Extract the [x, y] coordinate from the center of the cell holding the provided text.  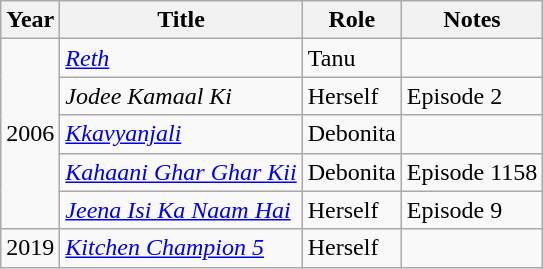
Jodee Kamaal Ki [181, 96]
Notes [472, 20]
Kkavyanjali [181, 134]
Role [352, 20]
Episode 2 [472, 96]
Jeena Isi Ka Naam Hai [181, 210]
Episode 9 [472, 210]
Episode 1158 [472, 172]
Kitchen Champion 5 [181, 248]
2019 [30, 248]
Tanu [352, 58]
2006 [30, 134]
Reth [181, 58]
Year [30, 20]
Kahaani Ghar Ghar Kii [181, 172]
Title [181, 20]
